Determine the [x, y] coordinate at the center of the cell enclosing the given text.  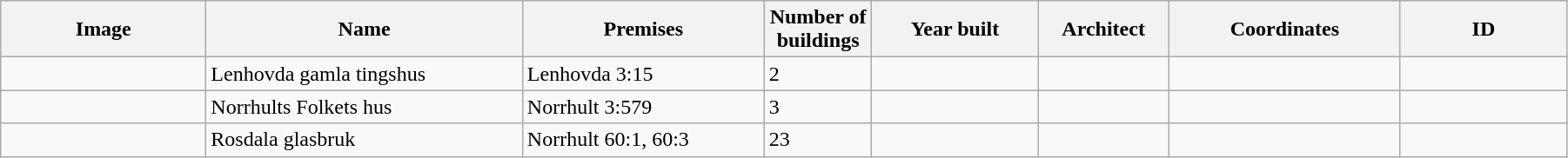
Norrhult 60:1, 60:3 [643, 140]
Coordinates [1284, 30]
Lenhovda gamla tingshus [365, 74]
Architect [1103, 30]
Image [104, 30]
Number ofbuildings [818, 30]
2 [818, 74]
3 [818, 107]
ID [1483, 30]
23 [818, 140]
Rosdala glasbruk [365, 140]
Lenhovda 3:15 [643, 74]
Norrhults Folkets hus [365, 107]
Norrhult 3:579 [643, 107]
Premises [643, 30]
Name [365, 30]
Year built [955, 30]
